Find where the given text appears and provide that cell's center as (x, y) coordinate. 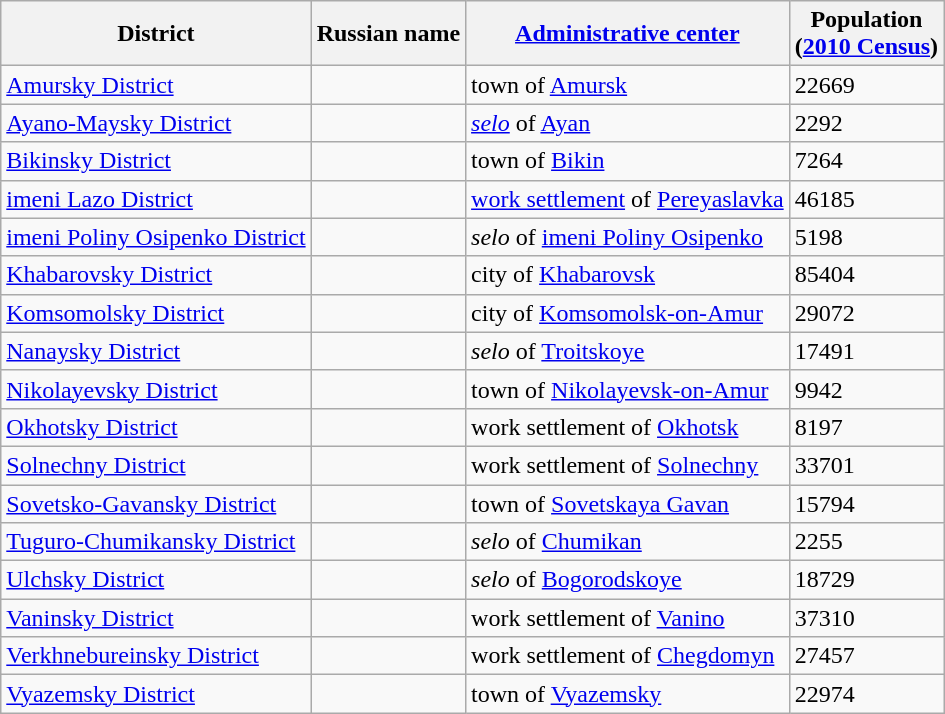
town of Bikin (628, 161)
Solnechny District (156, 465)
9942 (866, 389)
27457 (866, 656)
2255 (866, 542)
Vaninsky District (156, 618)
work settlement of Chegdomyn (628, 656)
46185 (866, 199)
Khabarovsky District (156, 275)
Sovetsko-Gavansky District (156, 503)
selo of Troitskoye (628, 351)
work settlement of Solnechny (628, 465)
Verkhnebureinsky District (156, 656)
15794 (866, 503)
2292 (866, 123)
selo of Ayan (628, 123)
Tuguro-Chumikansky District (156, 542)
work settlement of Vanino (628, 618)
22974 (866, 694)
85404 (866, 275)
selo of Chumikan (628, 542)
29072 (866, 313)
town of Nikolayevsk-on-Amur (628, 389)
selo of imeni Poliny Osipenko (628, 237)
town of Sovetskaya Gavan (628, 503)
Ulchsky District (156, 580)
town of Amursk (628, 85)
imeni Poliny Osipenko District (156, 237)
Ayano-Maysky District (156, 123)
Amursky District (156, 85)
5198 (866, 237)
District (156, 34)
18729 (866, 580)
33701 (866, 465)
17491 (866, 351)
22669 (866, 85)
Nikolayevsky District (156, 389)
Administrative center (628, 34)
Nanaysky District (156, 351)
selo of Bogorodskoye (628, 580)
work settlement of Okhotsk (628, 427)
Vyazemsky District (156, 694)
city of Khabarovsk (628, 275)
city of Komsomolsk-on-Amur (628, 313)
work settlement of Pereyaslavka (628, 199)
7264 (866, 161)
imeni Lazo District (156, 199)
town of Vyazemsky (628, 694)
37310 (866, 618)
8197 (866, 427)
Komsomolsky District (156, 313)
Population(2010 Census) (866, 34)
Okhotsky District (156, 427)
Bikinsky District (156, 161)
Russian name (388, 34)
